Detect which cell encompasses the target text, then output its [X, Y] center coordinate. 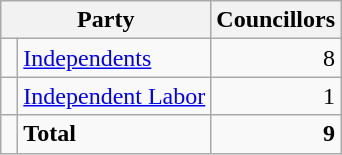
Party [106, 20]
1 [276, 96]
9 [276, 134]
Independents [114, 58]
Councillors [276, 20]
Total [114, 134]
Independent Labor [114, 96]
8 [276, 58]
